Identify which cell holds the provided text, then report its [x, y] central coordinate. 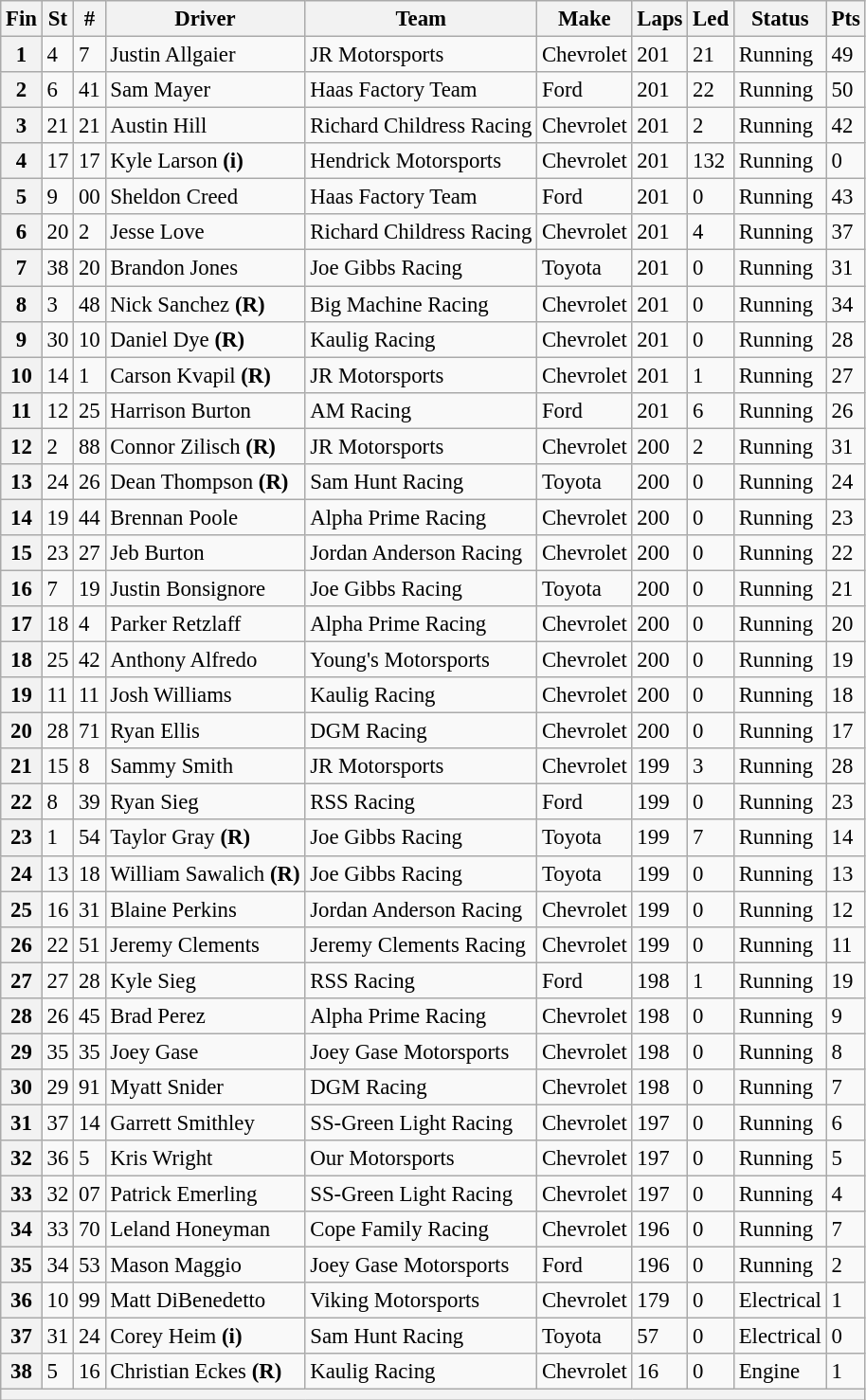
Cope Family Racing [421, 1229]
Patrick Emerling [205, 1194]
Make [585, 19]
Jeb Burton [205, 553]
Josh Williams [205, 695]
Blaine Perkins [205, 909]
57 [659, 1337]
Justin Allgaier [205, 55]
49 [845, 55]
43 [845, 197]
48 [89, 304]
Leland Honeyman [205, 1229]
50 [845, 90]
Big Machine Racing [421, 304]
Jeremy Clements [205, 944]
Young's Motorsports [421, 660]
St [57, 19]
Carson Kvapil (R) [205, 375]
Austin Hill [205, 126]
Led [711, 19]
Hendrick Motorsports [421, 161]
Brad Perez [205, 1016]
Kris Wright [205, 1158]
132 [711, 161]
William Sawalich (R) [205, 873]
Myatt Snider [205, 1087]
Dean Thompson (R) [205, 482]
Laps [659, 19]
AM Racing [421, 410]
Corey Heim (i) [205, 1337]
Christian Eckes (R) [205, 1373]
Anthony Alfredo [205, 660]
Kyle Larson (i) [205, 161]
53 [89, 1265]
Sam Mayer [205, 90]
Driver [205, 19]
Brennan Poole [205, 517]
07 [89, 1194]
Taylor Gray (R) [205, 838]
88 [89, 446]
Daniel Dye (R) [205, 339]
Jesse Love [205, 232]
Engine [780, 1373]
91 [89, 1087]
70 [89, 1229]
Connor Zilisch (R) [205, 446]
51 [89, 944]
Status [780, 19]
99 [89, 1301]
39 [89, 802]
Ryan Sieg [205, 802]
Pts [845, 19]
Sheldon Creed [205, 197]
54 [89, 838]
Sammy Smith [205, 766]
Jeremy Clements Racing [421, 944]
Parker Retzlaff [205, 624]
Justin Bonsignore [205, 588]
00 [89, 197]
179 [659, 1301]
44 [89, 517]
Garrett Smithley [205, 1122]
Team [421, 19]
45 [89, 1016]
Nick Sanchez (R) [205, 304]
Brandon Jones [205, 268]
Kyle Sieg [205, 980]
# [89, 19]
Mason Maggio [205, 1265]
Fin [22, 19]
41 [89, 90]
Ryan Ellis [205, 731]
Joey Gase [205, 1051]
Matt DiBenedetto [205, 1301]
Harrison Burton [205, 410]
71 [89, 731]
Our Motorsports [421, 1158]
Viking Motorsports [421, 1301]
